Detect which cell encompasses the target text, then output its (X, Y) center coordinate. 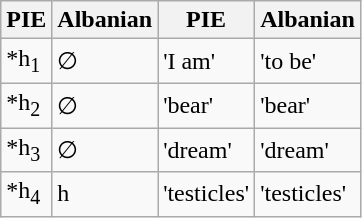
*h1 (26, 61)
*h3 (26, 150)
*h4 (26, 194)
h (105, 194)
'I am' (206, 61)
'to be' (308, 61)
*h2 (26, 105)
